Return [x, y] of the center of cell containing provided text 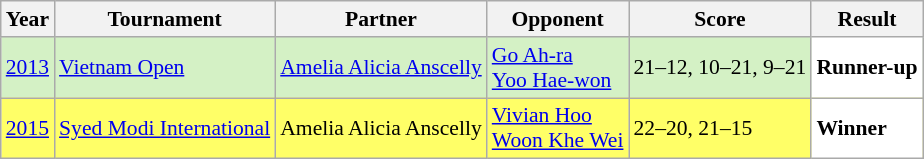
Partner [381, 19]
21–12, 10–21, 9–21 [720, 68]
2015 [28, 128]
Go Ah-ra Yoo Hae-won [558, 68]
Year [28, 19]
Opponent [558, 19]
Runner-up [866, 68]
2013 [28, 68]
Result [866, 19]
Tournament [164, 19]
Score [720, 19]
22–20, 21–15 [720, 128]
Winner [866, 128]
Syed Modi International [164, 128]
Vivian Hoo Woon Khe Wei [558, 128]
Vietnam Open [164, 68]
